For the text-containing cell, return its midpoint in [x, y] coordinate format. 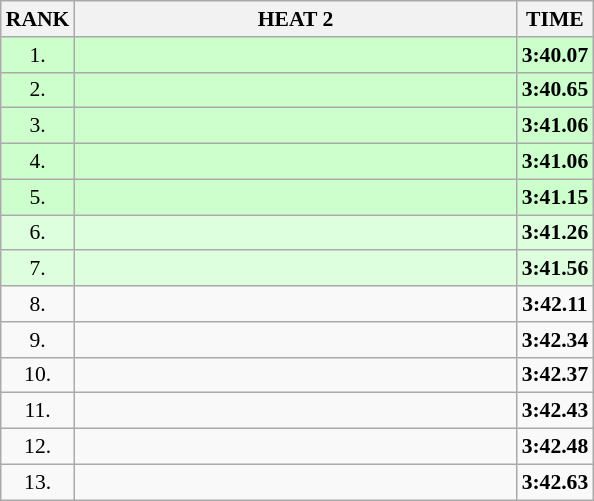
9. [38, 340]
3:41.26 [556, 233]
10. [38, 375]
3:42.34 [556, 340]
4. [38, 162]
HEAT 2 [295, 19]
3:42.37 [556, 375]
3:41.56 [556, 269]
8. [38, 304]
3:42.43 [556, 411]
3:42.48 [556, 447]
11. [38, 411]
6. [38, 233]
12. [38, 447]
3:40.65 [556, 90]
13. [38, 482]
5. [38, 197]
TIME [556, 19]
3:41.15 [556, 197]
3. [38, 126]
RANK [38, 19]
3:42.63 [556, 482]
1. [38, 55]
2. [38, 90]
3:40.07 [556, 55]
7. [38, 269]
3:42.11 [556, 304]
